Search for the cell housing the specified text and yield its (x, y) center coordinate. 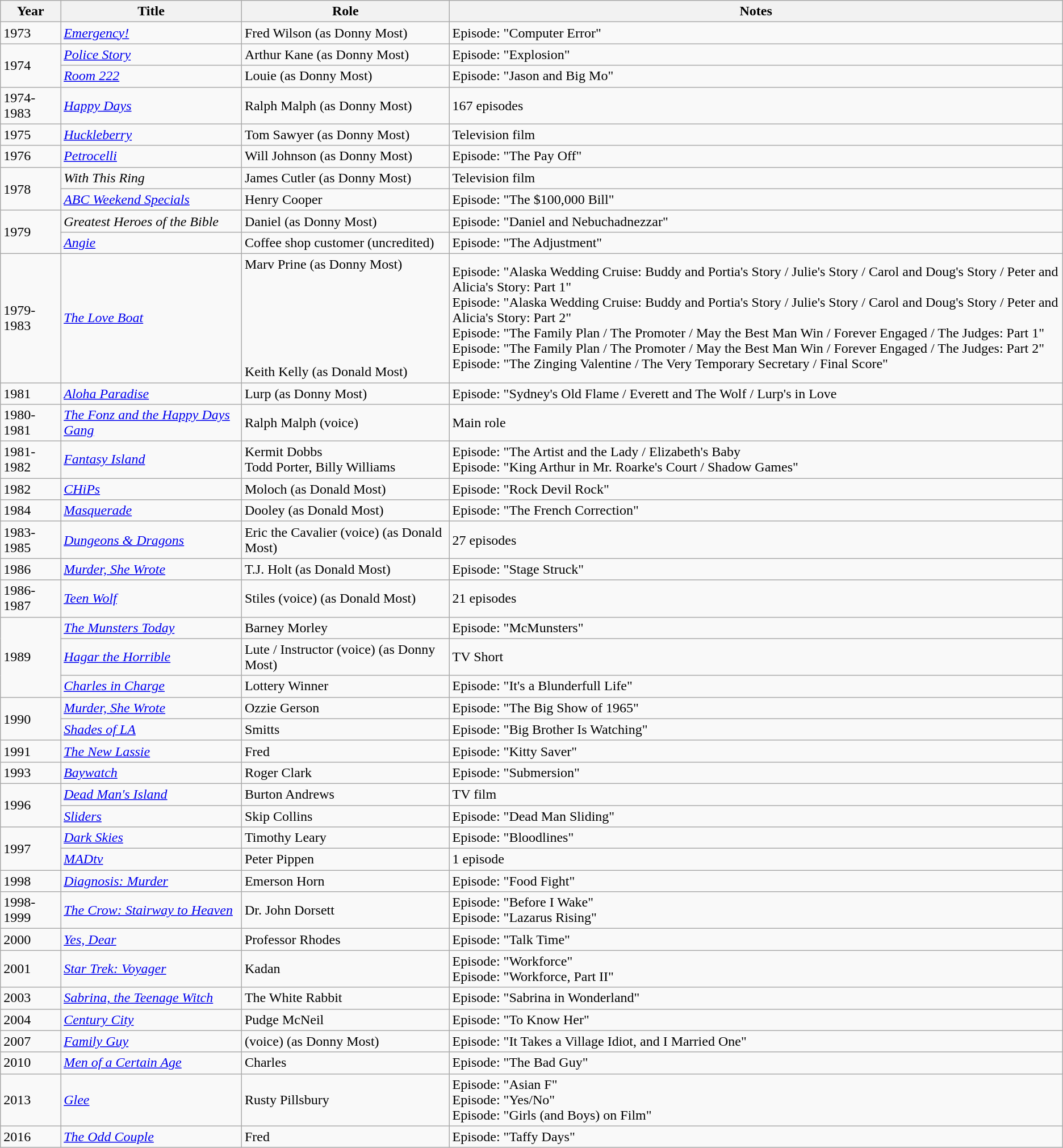
Burton Andrews (345, 794)
ABC Weekend Specials (151, 199)
Barney Morley (345, 628)
Masquerade (151, 511)
Episode: "Jason and Big Mo" (756, 76)
Episode: "Dead Man Sliding" (756, 816)
Sliders (151, 816)
1979-1983 (31, 318)
Episode: "It's a Blunderfull Life" (756, 686)
1976 (31, 156)
Episode: "Bloodlines" (756, 838)
1974-1983 (31, 106)
Emergency! (151, 33)
1993 (31, 773)
Main role (756, 423)
(voice) (as Donny Most) (345, 1041)
Greatest Heroes of the Bible (151, 221)
The New Lassie (151, 751)
Episode: "The $100,000 Bill" (756, 199)
Episode: "The Big Show of 1965" (756, 708)
1989 (31, 657)
TV film (756, 794)
Ralph Malph (voice) (345, 423)
Lurp (as Donny Most) (345, 394)
Glee (151, 1100)
Petrocelli (151, 156)
Skip Collins (345, 816)
Yes, Dear (151, 940)
Episode: "Submersion" (756, 773)
Dark Skies (151, 838)
Emerson Horn (345, 881)
Shades of LA (151, 729)
167 episodes (756, 106)
Notes (756, 11)
1991 (31, 751)
Kermit DobbsTodd Porter, Billy Williams (345, 460)
Episode: "The Pay Off" (756, 156)
Baywatch (151, 773)
Lute / Instructor (voice) (as Donny Most) (345, 657)
Will Johnson (as Donny Most) (345, 156)
Dungeons & Dragons (151, 540)
2000 (31, 940)
Fred Wilson (as Donny Most) (345, 33)
Lottery Winner (345, 686)
Episode: "Kitty Saver" (756, 751)
1974 (31, 65)
1996 (31, 805)
Episode: "Talk Time" (756, 940)
1986-1987 (31, 599)
Moloch (as Donald Most) (345, 489)
1998-1999 (31, 910)
Episode: "Daniel and Nebuchadnezzar" (756, 221)
1986 (31, 569)
Episode: "The Adjustment" (756, 243)
The Fonz and the Happy Days Gang (151, 423)
1973 (31, 33)
Henry Cooper (345, 199)
Daniel (as Donny Most) (345, 221)
Dooley (as Donald Most) (345, 511)
Happy Days (151, 106)
Dr. John Dorsett (345, 910)
1981 (31, 394)
Louie (as Donny Most) (345, 76)
Charles in Charge (151, 686)
1980-1981 (31, 423)
Hagar the Horrible (151, 657)
Stiles (voice) (as Donald Most) (345, 599)
MADtv (151, 859)
Title (151, 11)
2001 (31, 969)
Sabrina, the Teenage Witch (151, 998)
1984 (31, 511)
1997 (31, 849)
CHiPs (151, 489)
Episode: "Workforce"Episode: "Workforce, Part II" (756, 969)
With This Ring (151, 178)
Episode: "McMunsters" (756, 628)
T.J. Holt (as Donald Most) (345, 569)
Episode: "Rock Devil Rock" (756, 489)
2007 (31, 1041)
Episode: "The Artist and the Lady / Elizabeth's BabyEpisode: "King Arthur in Mr. Roarke's Court / Shadow Games" (756, 460)
Marv Prine (as Donny Most)Keith Kelly (as Donald Most) (345, 318)
Diagnosis: Murder (151, 881)
Aloha Paradise (151, 394)
Episode: "Stage Struck" (756, 569)
Episode: "Before I Wake"Episode: "Lazarus Rising" (756, 910)
Episode: "The French Correction" (756, 511)
Episode: "Taffy Days" (756, 1137)
Fantasy Island (151, 460)
Coffee shop customer (uncredited) (345, 243)
2003 (31, 998)
2004 (31, 1020)
Episode: "Big Brother Is Watching" (756, 729)
Charles (345, 1063)
21 episodes (756, 599)
Episode: "To Know Her" (756, 1020)
The Odd Couple (151, 1137)
Peter Pippen (345, 859)
Police Story (151, 55)
The White Rabbit (345, 998)
Smitts (345, 729)
Room 222 (151, 76)
2010 (31, 1063)
Roger Clark (345, 773)
Professor Rhodes (345, 940)
Episode: "The Bad Guy" (756, 1063)
Episode: "Asian F"Episode: "Yes/No"Episode: "Girls (and Boys) on Film" (756, 1100)
2016 (31, 1137)
27 episodes (756, 540)
The Love Boat (151, 318)
Teen Wolf (151, 599)
Century City (151, 1020)
Ozzie Gerson (345, 708)
1983-1985 (31, 540)
Dead Man's Island (151, 794)
2013 (31, 1100)
1990 (31, 719)
Episode: "It Takes a Village Idiot, and I Married One" (756, 1041)
The Crow: Stairway to Heaven (151, 910)
Star Trek: Voyager (151, 969)
1975 (31, 135)
1982 (31, 489)
TV Short (756, 657)
Arthur Kane (as Donny Most) (345, 55)
Ralph Malph (as Donny Most) (345, 106)
Role (345, 11)
1978 (31, 189)
Eric the Cavalier (voice) (as Donald Most) (345, 540)
Pudge McNeil (345, 1020)
Rusty Pillsbury (345, 1100)
The Munsters Today (151, 628)
1981-1982 (31, 460)
Episode: "Sydney's Old Flame / Everett and The Wolf / Lurp's in Love (756, 394)
Kadan (345, 969)
Angie (151, 243)
1 episode (756, 859)
Episode: "Sabrina in Wonderland" (756, 998)
Huckleberry (151, 135)
1998 (31, 881)
Men of a Certain Age (151, 1063)
Family Guy (151, 1041)
1979 (31, 232)
Episode: "Explosion" (756, 55)
James Cutler (as Donny Most) (345, 178)
Episode: "Computer Error" (756, 33)
Year (31, 11)
Episode: "Food Fight" (756, 881)
Tom Sawyer (as Donny Most) (345, 135)
Timothy Leary (345, 838)
